Find where the given text appears and provide that cell's center as (X, Y) coordinate. 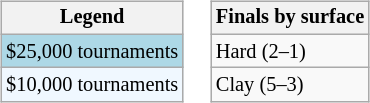
Legend (92, 18)
Clay (5–3) (290, 85)
$10,000 tournaments (92, 85)
$25,000 tournaments (92, 51)
Hard (2–1) (290, 51)
Finals by surface (290, 18)
